Detect which cell encompasses the target text, then output its (x, y) center coordinate. 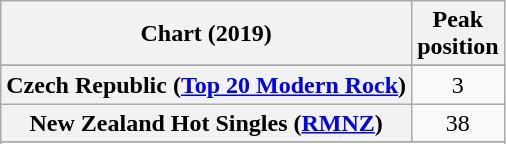
Chart (2019) (206, 34)
Peakposition (458, 34)
3 (458, 85)
38 (458, 123)
Czech Republic (Top 20 Modern Rock) (206, 85)
New Zealand Hot Singles (RMNZ) (206, 123)
